Find where the given text appears and provide that cell's center as [x, y] coordinate. 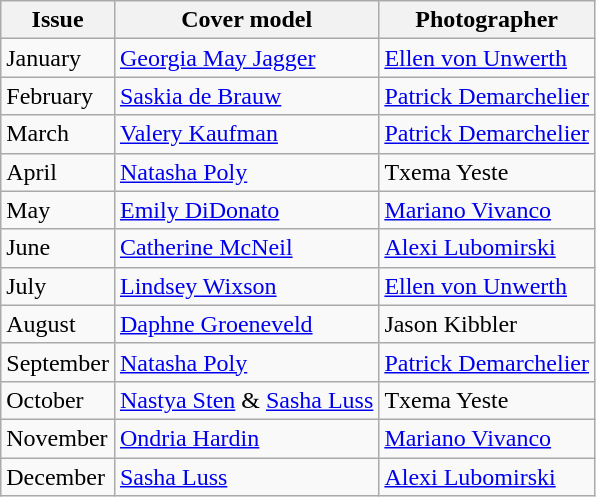
January [58, 58]
Daphne Groeneveld [246, 324]
Catherine McNeil [246, 248]
Emily DiDonato [246, 210]
Ondria Hardin [246, 438]
Georgia May Jagger [246, 58]
May [58, 210]
Lindsey Wixson [246, 286]
July [58, 286]
November [58, 438]
February [58, 96]
Nastya Sten & Sasha Luss [246, 400]
September [58, 362]
October [58, 400]
Issue [58, 20]
Photographer [487, 20]
March [58, 134]
Sasha Luss [246, 477]
December [58, 477]
April [58, 172]
Cover model [246, 20]
Valery Kaufman [246, 134]
June [58, 248]
Saskia de Brauw [246, 96]
Jason Kibbler [487, 324]
August [58, 324]
